Scan for the cell matching the given text and deliver its (x, y) coordinate at center. 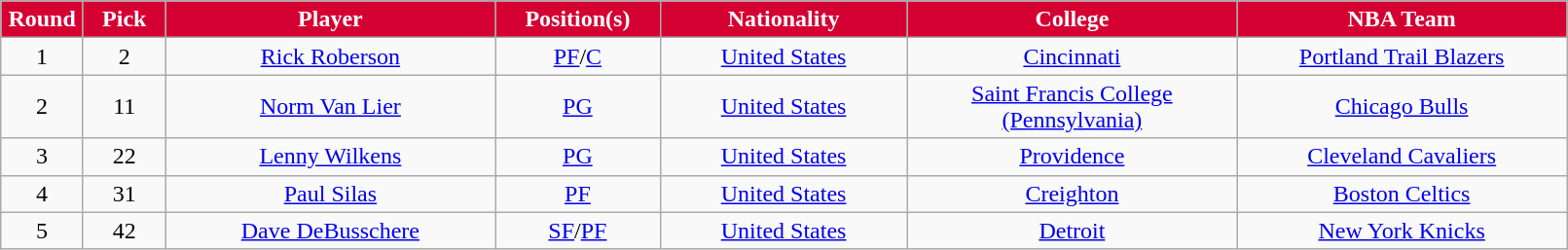
Cleveland Cavaliers (1402, 157)
Pick (125, 19)
Cincinnati (1073, 56)
Portland Trail Blazers (1402, 56)
Chicago Bulls (1402, 107)
Lenny Wilkens (331, 157)
College (1073, 19)
31 (125, 194)
Saint Francis College(Pennsylvania) (1073, 107)
3 (43, 157)
Nationality (784, 19)
SF/PF (578, 231)
Norm Van Lier (331, 107)
Rick Roberson (331, 56)
1 (43, 56)
Providence (1073, 157)
Player (331, 19)
NBA Team (1402, 19)
Creighton (1073, 194)
Dave DeBusschere (331, 231)
PF/C (578, 56)
Paul Silas (331, 194)
Round (43, 19)
Detroit (1073, 231)
11 (125, 107)
4 (43, 194)
Boston Celtics (1402, 194)
New York Knicks (1402, 231)
42 (125, 231)
22 (125, 157)
5 (43, 231)
Position(s) (578, 19)
PF (578, 194)
